Find where the given text appears and provide that cell's center as [x, y] coordinate. 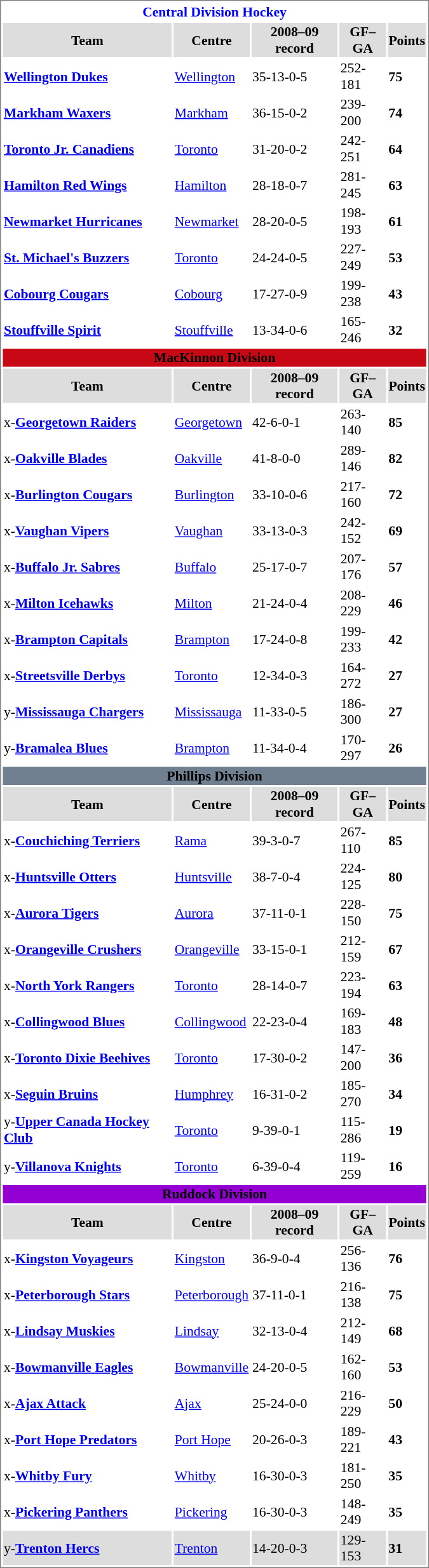
St. Michael's Buzzers [87, 257]
36 [407, 1057]
Newmarket Hurricanes [87, 221]
35-13-0-5 [295, 76]
281-245 [362, 185]
16 [407, 1166]
11-33-0-5 [295, 712]
x-Lindsay Muskies [87, 1330]
57 [407, 567]
Pickering [211, 1512]
82 [407, 458]
Wellington [211, 76]
147-200 [362, 1057]
y-Villanova Knights [87, 1166]
MacKinnon Division [214, 358]
Markham [211, 112]
Georgetown [211, 422]
25-17-0-7 [295, 567]
64 [407, 149]
38-7-0-4 [295, 876]
26 [407, 747]
Bowmanville [211, 1367]
36-9-0-4 [295, 1258]
x-Aurora Tigers [87, 913]
212-149 [362, 1330]
148-249 [362, 1512]
216-138 [362, 1295]
19 [407, 1130]
x-Milton Icehawks [87, 603]
198-193 [362, 221]
x-Burlington Cougars [87, 495]
Peterborough [211, 1295]
199-238 [362, 293]
11-34-0-4 [295, 747]
42-6-0-1 [295, 422]
x-Ajax Attack [87, 1403]
48 [407, 1021]
33-15-0-1 [295, 949]
129-153 [362, 1548]
22-23-0-4 [295, 1021]
x-Toronto Dixie Beehives [87, 1057]
Hamilton [211, 185]
x-Peterborough Stars [87, 1295]
x-Whitby Fury [87, 1475]
x-Buffalo Jr. Sabres [87, 567]
34 [407, 1094]
13-34-0-6 [295, 330]
x-Oakville Blades [87, 458]
189-221 [362, 1440]
263-140 [362, 422]
28-20-0-5 [295, 221]
228-150 [362, 913]
Cobourg Cougars [87, 293]
Buffalo [211, 567]
x-Seguin Bruins [87, 1094]
Aurora [211, 913]
Newmarket [211, 221]
207-176 [362, 567]
Mississauga [211, 712]
Vaughan [211, 530]
50 [407, 1403]
169-183 [362, 1021]
76 [407, 1258]
x-Bowmanville Eagles [87, 1367]
x-Vaughan Vipers [87, 530]
Central Division Hockey [214, 11]
32-13-0-4 [295, 1330]
y-Mississauga Chargers [87, 712]
41-8-0-0 [295, 458]
68 [407, 1330]
223-194 [362, 985]
Cobourg [211, 293]
Huntsville [211, 876]
164-272 [362, 675]
24-24-0-5 [295, 257]
Oakville [211, 458]
170-297 [362, 747]
36-15-0-2 [295, 112]
80 [407, 876]
33-10-0-6 [295, 495]
Ruddock Division [214, 1194]
16-31-0-2 [295, 1094]
y-Upper Canada Hockey Club [87, 1130]
217-160 [362, 495]
x-Couchiching Terriers [87, 840]
Rama [211, 840]
y-Bramalea Blues [87, 747]
181-250 [362, 1475]
y-Trenton Hercs [87, 1548]
Burlington [211, 495]
x-Port Hope Predators [87, 1440]
17-30-0-2 [295, 1057]
Trenton [211, 1548]
165-246 [362, 330]
Stouffville Spirit [87, 330]
212-159 [362, 949]
x-Huntsville Otters [87, 876]
Port Hope [211, 1440]
Ajax [211, 1403]
x-Georgetown Raiders [87, 422]
x-Kingston Voyageurs [87, 1258]
17-24-0-8 [295, 640]
x-Collingwood Blues [87, 1021]
119-259 [362, 1166]
186-300 [362, 712]
289-146 [362, 458]
20-26-0-3 [295, 1440]
185-270 [362, 1094]
242-251 [362, 149]
25-24-0-0 [295, 1403]
Humphrey [211, 1094]
14-20-0-3 [295, 1548]
33-13-0-3 [295, 530]
32 [407, 330]
Whitby [211, 1475]
239-200 [362, 112]
x-Brampton Capitals [87, 640]
74 [407, 112]
28-18-0-7 [295, 185]
199-233 [362, 640]
Toronto Jr. Canadiens [87, 149]
39-3-0-7 [295, 840]
Lindsay [211, 1330]
227-249 [362, 257]
267-110 [362, 840]
69 [407, 530]
42 [407, 640]
Orangeville [211, 949]
31 [407, 1548]
46 [407, 603]
9-39-0-1 [295, 1130]
28-14-0-7 [295, 985]
115-286 [362, 1130]
6-39-0-4 [295, 1166]
12-34-0-3 [295, 675]
Wellington Dukes [87, 76]
67 [407, 949]
x-Pickering Panthers [87, 1512]
24-20-0-5 [295, 1367]
21-24-0-4 [295, 603]
Stouffville [211, 330]
72 [407, 495]
Markham Waxers [87, 112]
162-160 [362, 1367]
256-136 [362, 1258]
Milton [211, 603]
17-27-0-9 [295, 293]
224-125 [362, 876]
31-20-0-2 [295, 149]
Phillips Division [214, 776]
242-152 [362, 530]
x-Streetsville Derbys [87, 675]
216-229 [362, 1403]
252-181 [362, 76]
x-North York Rangers [87, 985]
Collingwood [211, 1021]
x-Orangeville Crushers [87, 949]
Hamilton Red Wings [87, 185]
208-229 [362, 603]
Kingston [211, 1258]
61 [407, 221]
